Capture the cell that displays the provided text and extract its [x, y] central coordinate. 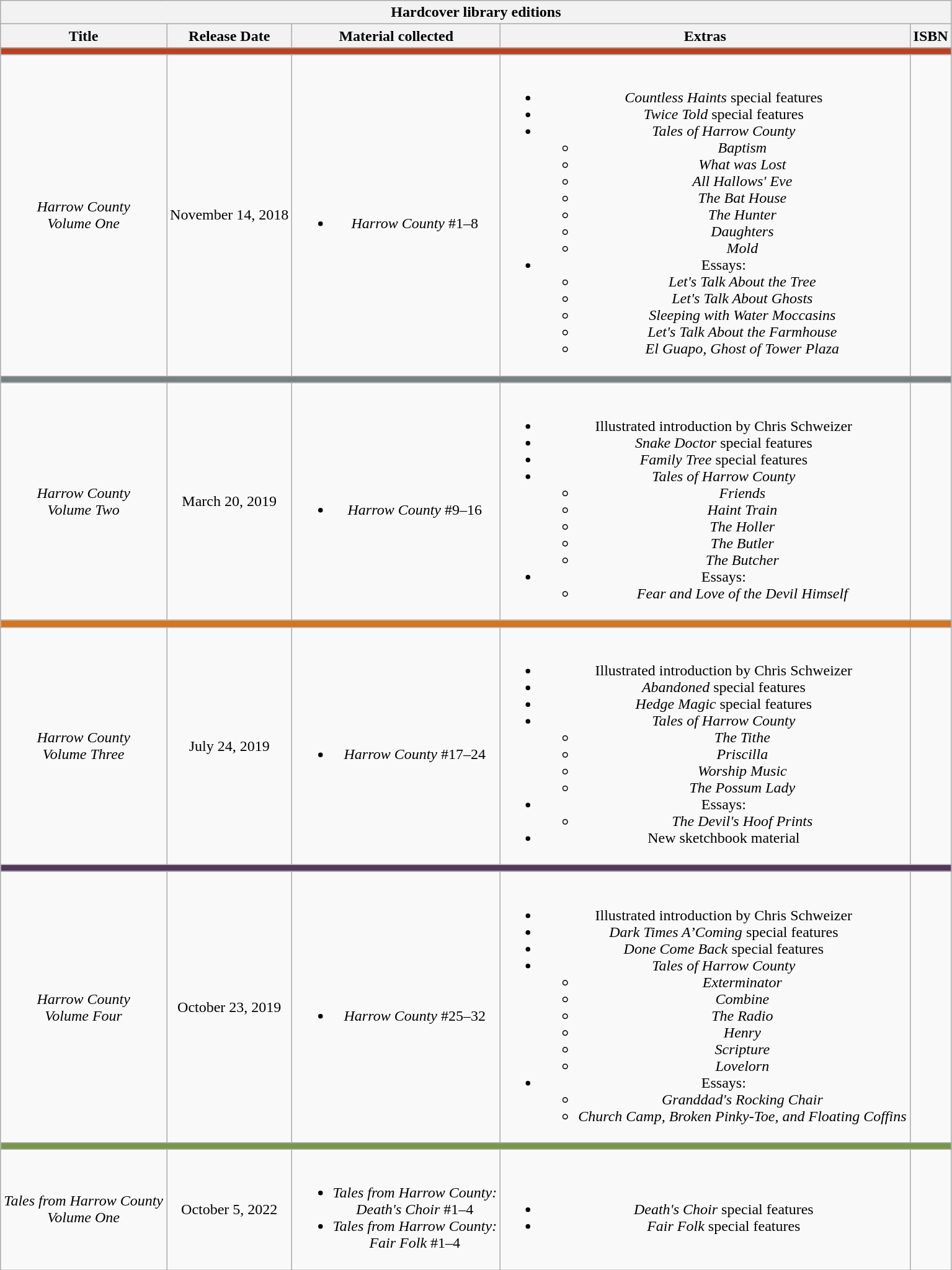
November 14, 2018 [229, 215]
Tales from Harrow CountyVolume One [84, 1209]
Extras [705, 36]
Harrow CountyVolume One [84, 215]
Title [84, 36]
Harrow CountyVolume Three [84, 745]
Material collected [396, 36]
October 5, 2022 [229, 1209]
Death's Choir special featuresFair Folk special features [705, 1209]
Harrow County #25–32 [396, 1007]
March 20, 2019 [229, 501]
Release Date [229, 36]
Harrow CountyVolume Two [84, 501]
Harrow CountyVolume Four [84, 1007]
Harrow County #9–16 [396, 501]
ISBN [930, 36]
Harrow County #1–8 [396, 215]
Tales from Harrow County:Death's Choir #1–4Tales from Harrow County:Fair Folk #1–4 [396, 1209]
Harrow County #17–24 [396, 745]
July 24, 2019 [229, 745]
Hardcover library editions [476, 12]
October 23, 2019 [229, 1007]
